Scan for the cell matching the given text and deliver its [x, y] coordinate at center. 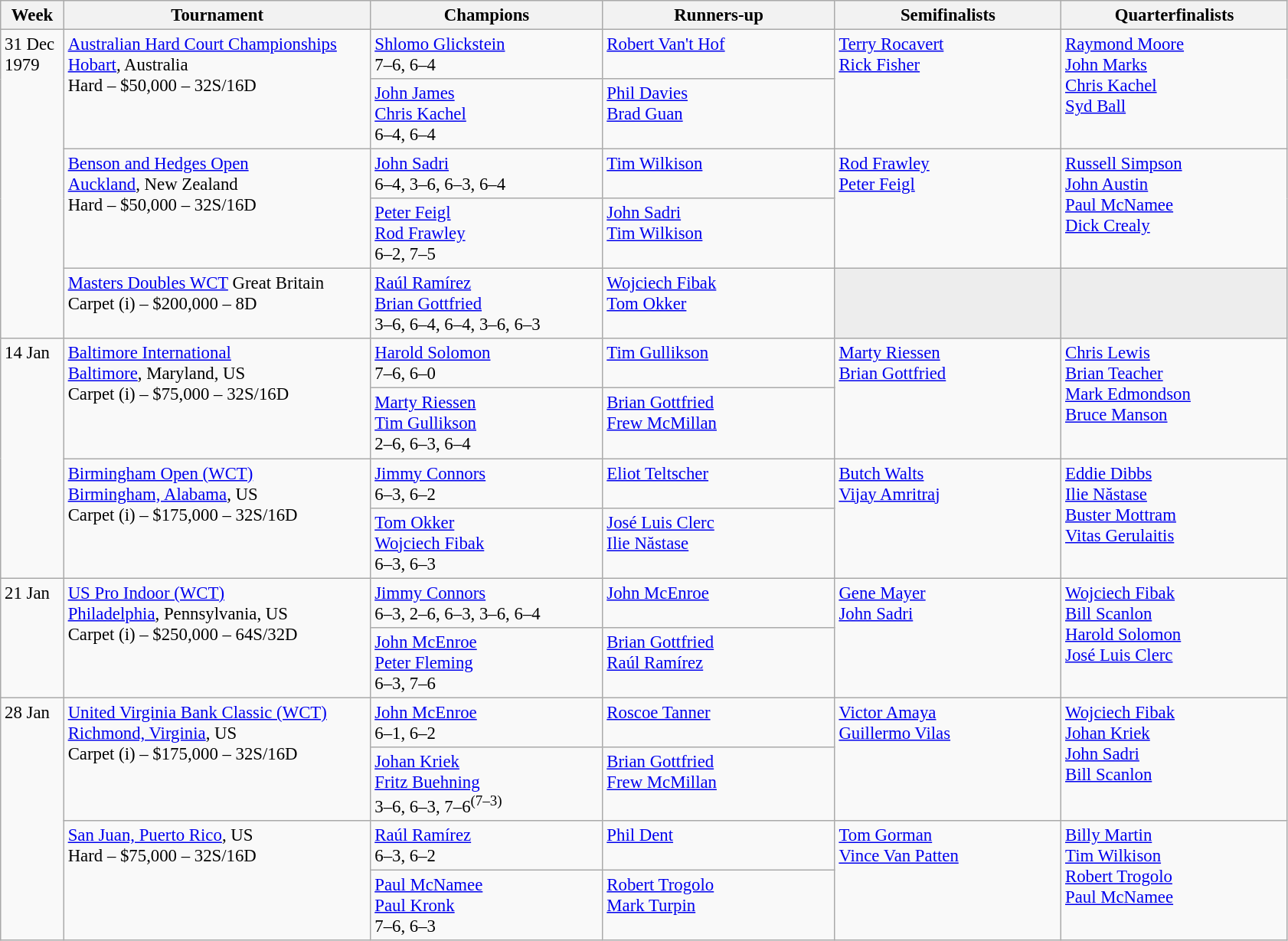
San Juan, Puerto Rico, US Hard – $75,000 – 32S/16D [217, 881]
Raúl Ramírez Brian Gottfried 3–6, 6–4, 6–4, 3–6, 6–3 [487, 304]
Phil Dent [718, 845]
Champions [487, 15]
Tim Wilkison [718, 175]
Jimmy Connors 6–3, 6–2 [487, 484]
Tom Gorman Vince Van Patten [948, 881]
Baltimore International Baltimore, Maryland, US Carpet (i) – $75,000 – 32S/16D [217, 398]
Victor Amaya Guillermo Vilas [948, 760]
31 Dec 1979 [32, 185]
Billy Martin Tim Wilkison Robert Trogolo Paul McNamee [1175, 881]
Marty Riessen Tim Gullikson 2–6, 6–3, 6–4 [487, 423]
John McEnroe Peter Fleming 6–3, 7–6 [487, 662]
John McEnroe [718, 603]
Week [32, 15]
Semifinalists [948, 15]
United Virginia Bank Classic (WCT) Richmond, Virginia, US Carpet (i) – $175,000 – 32S/16D [217, 760]
Shlomo Glickstein 7–6, 6–4 [487, 55]
Quarterfinalists [1175, 15]
Roscoe Tanner [718, 723]
Raúl Ramírez 6–3, 6–2 [487, 845]
Benson and Hedges Open Auckland, New Zealand Hard – $50,000 – 32S/16D [217, 209]
Wojciech Fibak Bill Scanlon Harold Solomon José Luis Clerc [1175, 638]
Rod Frawley Peter Feigl [948, 209]
John McEnroe 6–1, 6–2 [487, 723]
Australian Hard Court Championships Hobart, Australia Hard – $50,000 – 32S/16D [217, 90]
Eddie Dibbs Ilie Năstase Buster Mottram Vitas Gerulaitis [1175, 518]
John Sadri Tim Wilkison [718, 234]
Johan Kriek Fritz Buehning 3–6, 6–3, 7–6(7–3) [487, 784]
Harold Solomon 7–6, 6–0 [487, 363]
Terry Rocavert Rick Fisher [948, 90]
Wojciech Fibak Tom Okker [718, 304]
Robert Van't Hof [718, 55]
Tom Okker Wojciech Fibak 6–3, 6–3 [487, 543]
Phil Davies Brad Guan [718, 114]
Tim Gullikson [718, 363]
Paul McNamee Paul Kronk 7–6, 6–3 [487, 905]
Butch Walts Vijay Amritraj [948, 518]
Marty Riessen Brian Gottfried [948, 398]
Peter Feigl Rod Frawley 6–2, 7–5 [487, 234]
Russell Simpson John Austin Paul McNamee Dick Crealy [1175, 209]
Raymond Moore John Marks Chris Kachel Syd Ball [1175, 90]
Eliot Teltscher [718, 484]
Gene Mayer John Sadri [948, 638]
Masters Doubles WCT Great Britain Carpet (i) – $200,000 – 8D [217, 304]
14 Jan [32, 458]
Runners-up [718, 15]
Wojciech Fibak Johan Kriek John Sadri Bill Scanlon [1175, 760]
José Luis Clerc Ilie Năstase [718, 543]
Tournament [217, 15]
Brian Gottfried Raúl Ramírez [718, 662]
John James Chris Kachel 6–4, 6–4 [487, 114]
Robert Trogolo Mark Turpin [718, 905]
Chris Lewis Brian Teacher Mark Edmondson Bruce Manson [1175, 398]
Birmingham Open (WCT) Birmingham, Alabama, US Carpet (i) – $175,000 – 32S/16D [217, 518]
Jimmy Connors 6–3, 2–6, 6–3, 3–6, 6–4 [487, 603]
28 Jan [32, 819]
John Sadri 6–4, 3–6, 6–3, 6–4 [487, 175]
US Pro Indoor (WCT) Philadelphia, Pennsylvania, US Carpet (i) – $250,000 – 64S/32D [217, 638]
21 Jan [32, 638]
